Search for the cell housing the specified text and yield its [X, Y] center coordinate. 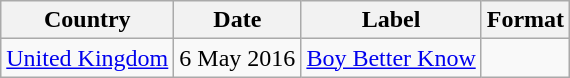
6 May 2016 [238, 58]
Format [525, 20]
Label [391, 20]
United Kingdom [88, 58]
Country [88, 20]
Boy Better Know [391, 58]
Date [238, 20]
